Detect which cell encompasses the target text, then output its [x, y] center coordinate. 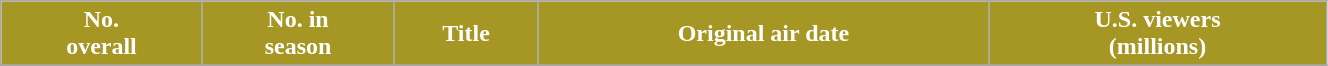
No. overall [102, 34]
Original air date [763, 34]
Title [466, 34]
No. in season [298, 34]
U.S. viewers(millions) [1158, 34]
